Output the (x, y) coordinate of the center of the cell containing the given text.  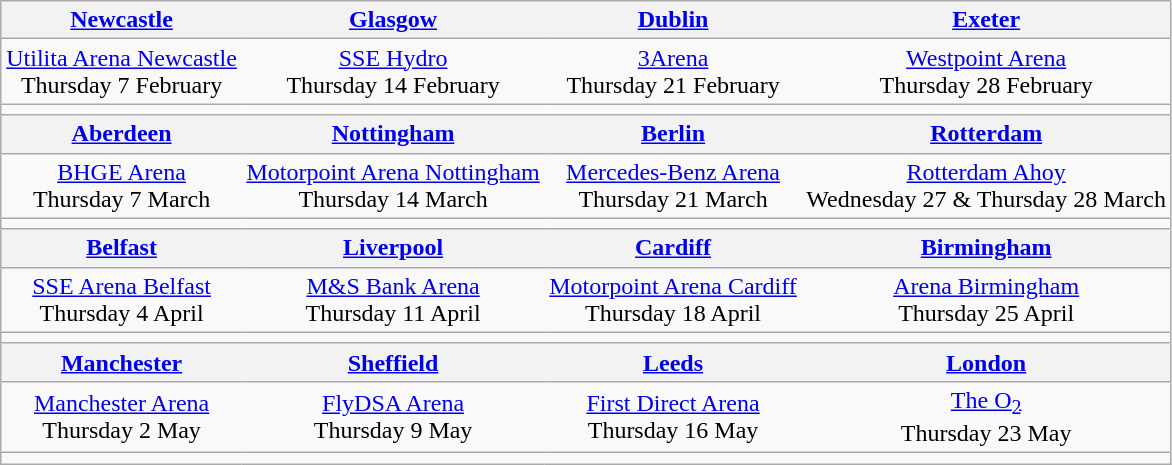
Aberdeen (122, 134)
Leeds (672, 362)
Arena BirminghamThursday 25 April (987, 300)
Birmingham (987, 248)
First Direct ArenaThursday 16 May (672, 416)
Belfast (122, 248)
BHGE ArenaThursday 7 March (122, 186)
Nottingham (394, 134)
SSE HydroThursday 14 February (394, 72)
Liverpool (394, 248)
Mercedes-Benz ArenaThursday 21 March (672, 186)
3ArenaThursday 21 February (672, 72)
M&S Bank ArenaThursday 11 April (394, 300)
Manchester (122, 362)
Motorpoint Arena NottinghamThursday 14 March (394, 186)
The O2Thursday 23 May (987, 416)
Dublin (672, 20)
Newcastle (122, 20)
Glasgow (394, 20)
FlyDSA ArenaThursday 9 May (394, 416)
SSE Arena BelfastThursday 4 April (122, 300)
Cardiff (672, 248)
Rotterdam (987, 134)
Motorpoint Arena CardiffThursday 18 April (672, 300)
Westpoint ArenaThursday 28 February (987, 72)
London (987, 362)
Sheffield (394, 362)
Exeter (987, 20)
Berlin (672, 134)
Manchester ArenaThursday 2 May (122, 416)
Utilita Arena NewcastleThursday 7 February (122, 72)
Rotterdam AhoyWednesday 27 & Thursday 28 March (987, 186)
